Scan for the cell matching the given text and deliver its [x, y] coordinate at center. 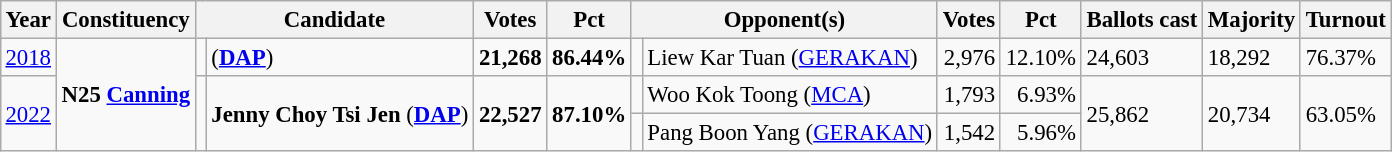
63.05% [1346, 114]
1,793 [968, 95]
Pang Boon Yang (GERAKAN) [790, 133]
Liew Kar Tuan (GERAKAN) [790, 57]
Ballots cast [1142, 20]
25,862 [1142, 114]
(DAP) [340, 57]
Turnout [1346, 20]
6.93% [1040, 95]
21,268 [510, 57]
N25 Canning [126, 94]
1,542 [968, 133]
Opponent(s) [784, 20]
Constituency [126, 20]
5.96% [1040, 133]
12.10% [1040, 57]
Majority [1252, 20]
18,292 [1252, 57]
Year [28, 20]
76.37% [1346, 57]
24,603 [1142, 57]
2018 [28, 57]
Candidate [334, 20]
20,734 [1252, 114]
Woo Kok Toong (MCA) [790, 95]
87.10% [590, 114]
Jenny Choy Tsi Jen (DAP) [340, 114]
86.44% [590, 57]
22,527 [510, 114]
2,976 [968, 57]
2022 [28, 114]
